Determine the (X, Y) coordinate at the center of the cell enclosing the given text.  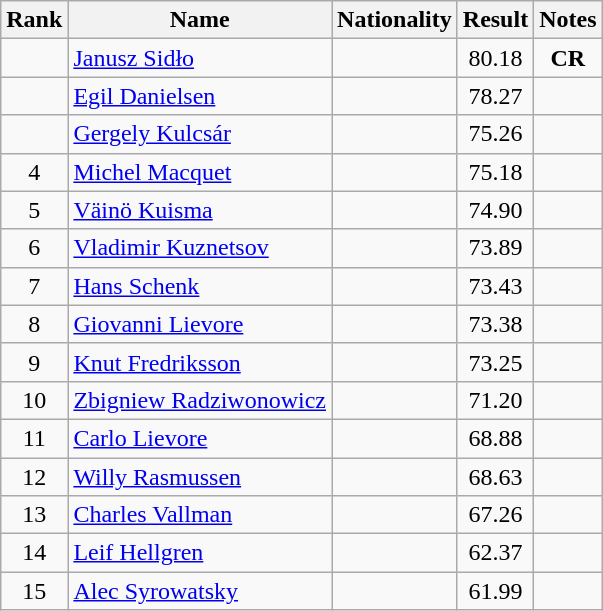
73.43 (495, 286)
74.90 (495, 210)
11 (34, 438)
Nationality (395, 20)
Name (200, 20)
Janusz Sidło (200, 58)
67.26 (495, 515)
73.25 (495, 362)
Willy Rasmussen (200, 477)
Giovanni Lievore (200, 324)
10 (34, 400)
61.99 (495, 591)
14 (34, 553)
Vladimir Kuznetsov (200, 248)
12 (34, 477)
7 (34, 286)
13 (34, 515)
Knut Fredriksson (200, 362)
4 (34, 172)
6 (34, 248)
Charles Vallman (200, 515)
5 (34, 210)
Leif Hellgren (200, 553)
8 (34, 324)
Zbigniew Radziwonowicz (200, 400)
62.37 (495, 553)
Gergely Kulcsár (200, 134)
75.18 (495, 172)
73.89 (495, 248)
Egil Danielsen (200, 96)
68.63 (495, 477)
CR (568, 58)
Hans Schenk (200, 286)
Carlo Lievore (200, 438)
Notes (568, 20)
80.18 (495, 58)
Michel Macquet (200, 172)
71.20 (495, 400)
Alec Syrowatsky (200, 591)
Väinö Kuisma (200, 210)
68.88 (495, 438)
78.27 (495, 96)
Result (495, 20)
73.38 (495, 324)
15 (34, 591)
75.26 (495, 134)
Rank (34, 20)
9 (34, 362)
